Provide the [x, y] coordinate of the cell's center where the given text is located.  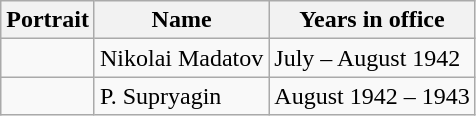
Portrait [48, 20]
July – August 1942 [372, 58]
Name [181, 20]
Nikolai Madatov [181, 58]
P. Supryagin [181, 96]
August 1942 – 1943 [372, 96]
Years in office [372, 20]
